From the cell containing the given text, extract its center point as [X, Y] coordinate. 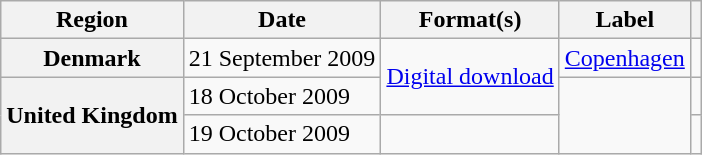
Region [92, 20]
19 October 2009 [282, 134]
Denmark [92, 58]
Digital download [470, 77]
United Kingdom [92, 115]
18 October 2009 [282, 96]
Label [624, 20]
21 September 2009 [282, 58]
Format(s) [470, 20]
Copenhagen [624, 58]
Date [282, 20]
